Find where the given text appears and provide that cell's center as (x, y) coordinate. 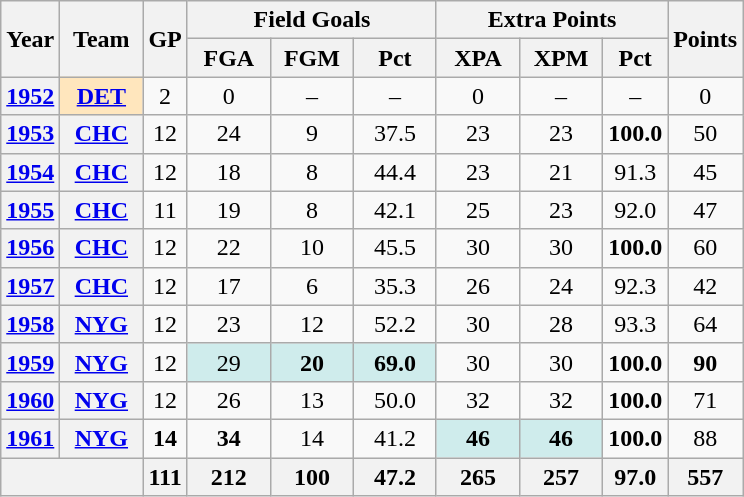
93.3 (636, 324)
1954 (30, 172)
25 (478, 210)
557 (706, 477)
29 (228, 362)
71 (706, 400)
2 (165, 96)
Year (30, 39)
Field Goals (312, 20)
1960 (30, 400)
11 (165, 210)
19 (228, 210)
13 (312, 400)
41.2 (394, 438)
1955 (30, 210)
90 (706, 362)
45.5 (394, 248)
1953 (30, 134)
28 (562, 324)
6 (312, 286)
97.0 (636, 477)
265 (478, 477)
50 (706, 134)
60 (706, 248)
Team (102, 39)
Extra Points (552, 20)
64 (706, 324)
111 (165, 477)
DET (102, 96)
9 (312, 134)
10 (312, 248)
17 (228, 286)
34 (228, 438)
44.4 (394, 172)
20 (312, 362)
1961 (30, 438)
92.0 (636, 210)
47.2 (394, 477)
50.0 (394, 400)
22 (228, 248)
42.1 (394, 210)
91.3 (636, 172)
XPM (562, 58)
100 (312, 477)
18 (228, 172)
47 (706, 210)
37.5 (394, 134)
35.3 (394, 286)
Points (706, 39)
257 (562, 477)
92.3 (636, 286)
45 (706, 172)
FGA (228, 58)
FGM (312, 58)
88 (706, 438)
XPA (478, 58)
1957 (30, 286)
212 (228, 477)
1956 (30, 248)
1959 (30, 362)
GP (165, 39)
21 (562, 172)
1952 (30, 96)
69.0 (394, 362)
52.2 (394, 324)
1958 (30, 324)
42 (706, 286)
